Provide the (X, Y) coordinate of the cell's center where the given text is located.  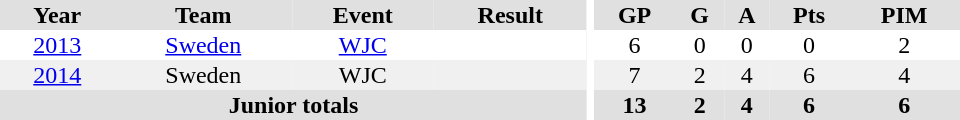
2014 (58, 75)
Team (204, 15)
Year (58, 15)
7 (635, 75)
A (747, 15)
PIM (904, 15)
Event (363, 15)
2013 (58, 45)
Result (511, 15)
Pts (810, 15)
13 (635, 105)
Junior totals (294, 105)
GP (635, 15)
G (700, 15)
